Identify which cell holds the provided text, then report its [x, y] central coordinate. 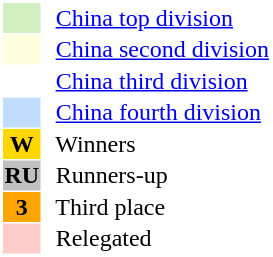
Winners [156, 144]
W [22, 144]
Runners-up [156, 175]
China third division [156, 81]
RU [22, 175]
Relegated [156, 239]
China fourth division [156, 113]
Third place [156, 207]
China second division [156, 49]
China top division [156, 18]
3 [22, 207]
